Search for the cell housing the specified text and yield its (X, Y) center coordinate. 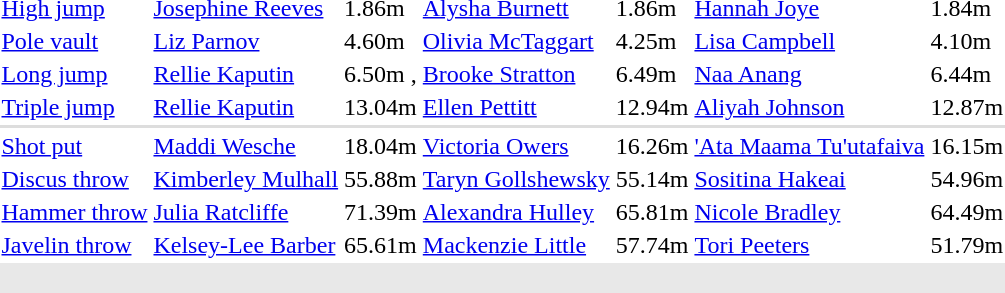
Sositina Hakeai (810, 179)
Tori Peeters (810, 245)
54.96m (967, 179)
Taryn Gollshewsky (516, 179)
4.25m (652, 41)
Olivia McTaggart (516, 41)
Naa Anang (810, 74)
65.81m (652, 212)
71.39m (381, 212)
55.88m (381, 179)
57.74m (652, 245)
13.04m (381, 107)
Alexandra Hulley (516, 212)
18.04m (381, 146)
Kimberley Mulhall (246, 179)
Discus throw (74, 179)
Hammer throw (74, 212)
6.49m (652, 74)
6.50m , (381, 74)
Kelsey-Lee Barber (246, 245)
Victoria Owers (516, 146)
Triple jump (74, 107)
Mackenzie Little (516, 245)
'Ata Maama Tu'utafaiva (810, 146)
Liz Parnov (246, 41)
65.61m (381, 245)
Nicole Bradley (810, 212)
4.10m (967, 41)
Ellen Pettitt (516, 107)
Brooke Stratton (516, 74)
4.60m (381, 41)
Julia Ratcliffe (246, 212)
12.94m (652, 107)
51.79m (967, 245)
Maddi Wesche (246, 146)
Shot put (74, 146)
Long jump (74, 74)
Lisa Campbell (810, 41)
64.49m (967, 212)
12.87m (967, 107)
6.44m (967, 74)
55.14m (652, 179)
16.26m (652, 146)
16.15m (967, 146)
Javelin throw (74, 245)
Pole vault (74, 41)
Aliyah Johnson (810, 107)
